Find where the given text appears and provide that cell's center as (x, y) coordinate. 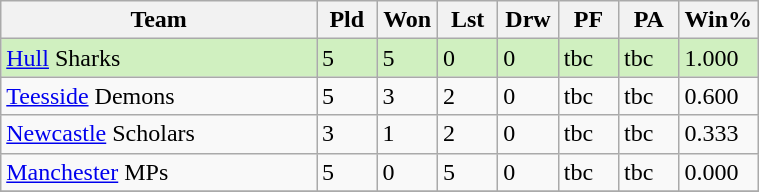
Team (159, 20)
Newcastle Scholars (159, 134)
Manchester MPs (159, 172)
Won (408, 20)
1 (408, 134)
Hull Sharks (159, 58)
0.600 (718, 96)
Teesside Demons (159, 96)
Drw (528, 20)
PA (649, 20)
Win% (718, 20)
PF (588, 20)
0.000 (718, 172)
1.000 (718, 58)
Pld (347, 20)
0.333 (718, 134)
Lst (467, 20)
